Pinpoint the cell where the given text exists, returning its (X, Y) midpoint coordinate. 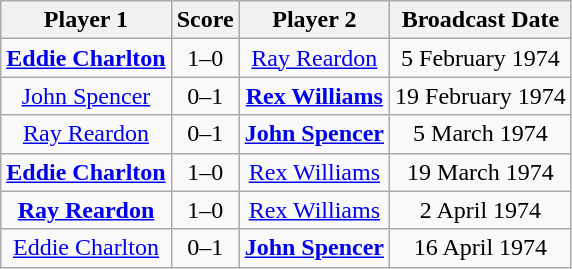
Player 1 (86, 20)
2 April 1974 (481, 210)
19 February 1974 (481, 96)
Score (205, 20)
16 April 1974 (481, 248)
Player 2 (314, 20)
19 March 1974 (481, 172)
5 March 1974 (481, 134)
Broadcast Date (481, 20)
5 February 1974 (481, 58)
